Pinpoint the cell where the given text exists, returning its (X, Y) midpoint coordinate. 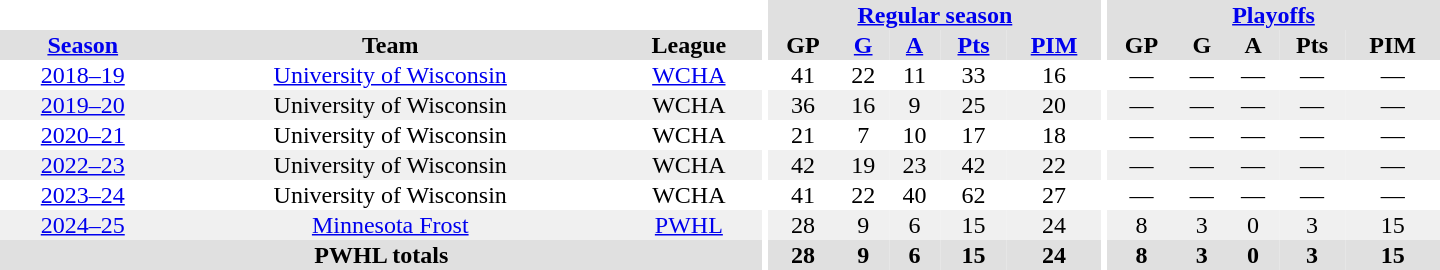
PWHL totals (382, 255)
2024–25 (83, 225)
2020–21 (83, 135)
23 (914, 165)
62 (974, 195)
20 (1054, 105)
Regular season (934, 15)
19 (864, 165)
Playoffs (1274, 15)
27 (1054, 195)
Team (390, 45)
2019–20 (83, 105)
Minnesota Frost (390, 225)
7 (864, 135)
17 (974, 135)
PWHL (689, 225)
2018–19 (83, 75)
36 (802, 105)
33 (974, 75)
2022–23 (83, 165)
10 (914, 135)
League (689, 45)
Season (83, 45)
11 (914, 75)
21 (802, 135)
18 (1054, 135)
2023–24 (83, 195)
25 (974, 105)
40 (914, 195)
